For the text-containing cell, return its midpoint in [x, y] coordinate format. 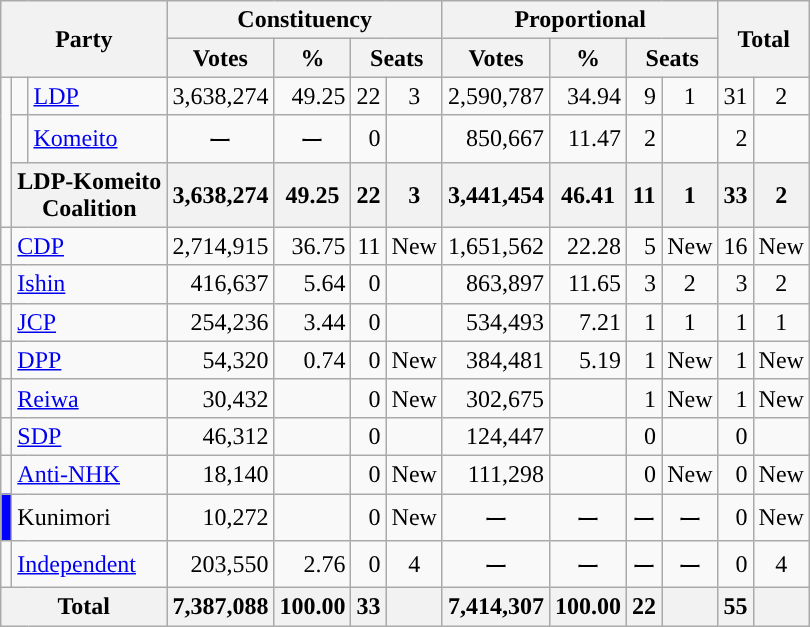
Party [84, 39]
Constituency [305, 20]
LDP-KomeitoCoalition [90, 194]
36.75 [312, 246]
10,272 [220, 518]
11.65 [588, 284]
3.44 [312, 322]
11.47 [588, 138]
Reiwa [90, 398]
18,140 [220, 474]
384,481 [496, 360]
1,651,562 [496, 246]
416,637 [220, 284]
JCP [90, 322]
3,441,454 [496, 194]
SDP [90, 436]
CDP [90, 246]
254,236 [220, 322]
7,414,307 [496, 607]
54,320 [220, 360]
863,897 [496, 284]
Proportional [580, 20]
2,590,787 [496, 96]
22.28 [588, 246]
Komeito [98, 138]
Kunimori [90, 518]
46,312 [220, 436]
16 [736, 246]
534,493 [496, 322]
124,447 [496, 436]
2.76 [312, 564]
5 [644, 246]
LDP [98, 96]
Ishin [90, 284]
55 [736, 607]
7,387,088 [220, 607]
30,432 [220, 398]
203,550 [220, 564]
5.19 [588, 360]
2,714,915 [220, 246]
7.21 [588, 322]
0.74 [312, 360]
Anti-NHK [90, 474]
46.41 [588, 194]
850,667 [496, 138]
9 [644, 96]
DPP [90, 360]
302,675 [496, 398]
34.94 [588, 96]
5.64 [312, 284]
Independent [90, 564]
31 [736, 96]
111,298 [496, 474]
